Scan for the cell matching the given text and deliver its [X, Y] coordinate at center. 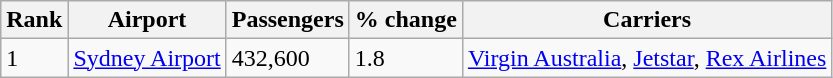
Passengers [288, 20]
Airport [147, 20]
1 [34, 58]
Virgin Australia, Jetstar, Rex Airlines [647, 58]
Sydney Airport [147, 58]
432,600 [288, 58]
1.8 [406, 58]
Carriers [647, 20]
Rank [34, 20]
% change [406, 20]
